Pinpoint the cell where the given text exists, returning its [X, Y] midpoint coordinate. 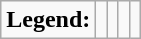
Legend: [48, 20]
